Find where the given text appears and provide that cell's center as (x, y) coordinate. 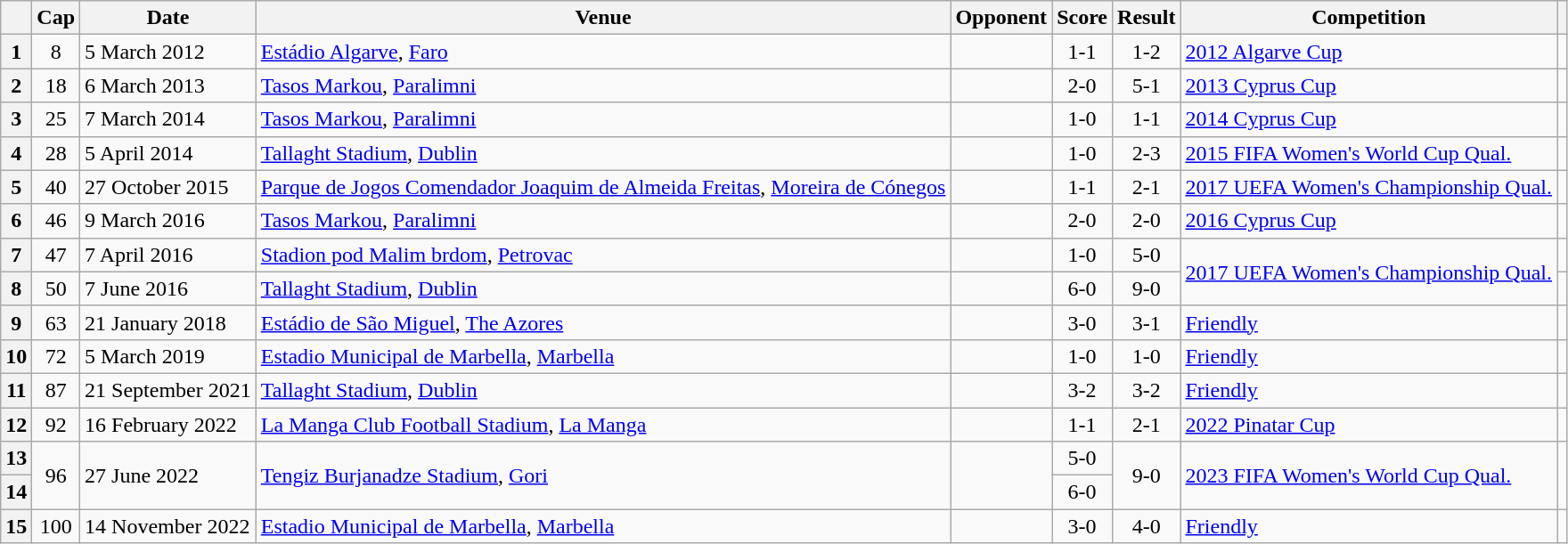
27 June 2022 (168, 475)
21 January 2018 (168, 322)
Cap (56, 18)
50 (56, 288)
2022 Pinatar Cup (1368, 425)
87 (56, 390)
7 June 2016 (168, 288)
4-0 (1147, 526)
Parque de Jogos Comendador Joaquim de Almeida Freitas, Moreira de Cónegos (603, 187)
7 April 2016 (168, 255)
7 March 2014 (168, 119)
5 April 2014 (168, 153)
7 (16, 255)
5 March 2019 (168, 356)
11 (16, 390)
2015 FIFA Women's World Cup Qual. (1368, 153)
Result (1147, 18)
5 March 2012 (168, 52)
2 (16, 85)
13 (16, 459)
Score (1082, 18)
La Manga Club Football Stadium, La Manga (603, 425)
3-1 (1147, 322)
Stadion pod Malim brdom, Petrovac (603, 255)
18 (56, 85)
Estádio Algarve, Faro (603, 52)
4 (16, 153)
28 (56, 153)
12 (16, 425)
Estádio de São Miguel, The Azores (603, 322)
2023 FIFA Women's World Cup Qual. (1368, 475)
Venue (603, 18)
Competition (1368, 18)
100 (56, 526)
16 February 2022 (168, 425)
2014 Cyprus Cup (1368, 119)
2-3 (1147, 153)
92 (56, 425)
14 November 2022 (168, 526)
2012 Algarve Cup (1368, 52)
5-1 (1147, 85)
3 (16, 119)
25 (56, 119)
1-2 (1147, 52)
40 (56, 187)
2016 Cyprus Cup (1368, 221)
2013 Cyprus Cup (1368, 85)
21 September 2021 (168, 390)
9 (16, 322)
Opponent (1001, 18)
6 (16, 221)
47 (56, 255)
27 October 2015 (168, 187)
63 (56, 322)
72 (56, 356)
96 (56, 475)
5 (16, 187)
46 (56, 221)
6 March 2013 (168, 85)
15 (16, 526)
Date (168, 18)
10 (16, 356)
Tengiz Burjanadze Stadium, Gori (603, 475)
14 (16, 492)
9 March 2016 (168, 221)
1 (16, 52)
